Detect which cell encompasses the target text, then output its [x, y] center coordinate. 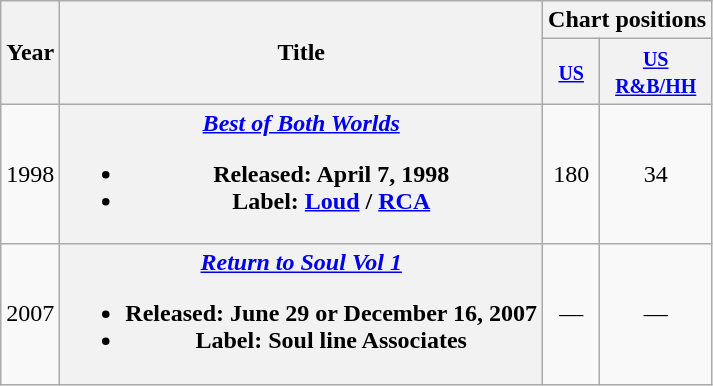
US [572, 72]
180 [572, 174]
USR&B/HH [656, 72]
2007 [30, 314]
Return to Soul Vol 1Released: June 29 or December 16, 2007Label: Soul line Associates [302, 314]
Title [302, 52]
34 [656, 174]
Year [30, 52]
Best of Both WorldsReleased: April 7, 1998Label: Loud / RCA [302, 174]
Chart positions [628, 20]
1998 [30, 174]
